Output the (x, y) coordinate of the center of the cell containing the given text.  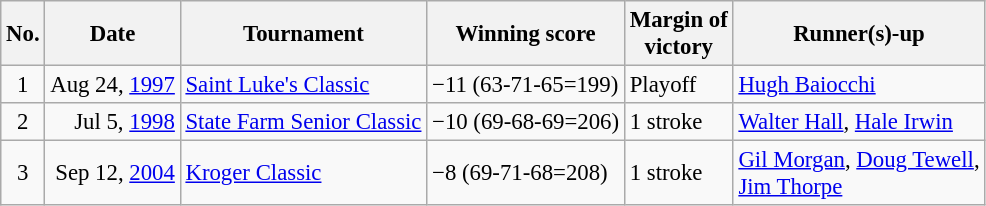
Gil Morgan, Doug Tewell, Jim Thorpe (859, 174)
No. (23, 34)
Date (112, 34)
−10 (69-68-69=206) (526, 122)
Saint Luke's Classic (304, 85)
Walter Hall, Hale Irwin (859, 122)
Hugh Baiocchi (859, 85)
Tournament (304, 34)
3 (23, 174)
−11 (63-71-65=199) (526, 85)
Kroger Classic (304, 174)
Sep 12, 2004 (112, 174)
Jul 5, 1998 (112, 122)
Margin ofvictory (678, 34)
2 (23, 122)
Playoff (678, 85)
Winning score (526, 34)
−8 (69-71-68=208) (526, 174)
Runner(s)-up (859, 34)
State Farm Senior Classic (304, 122)
Aug 24, 1997 (112, 85)
1 (23, 85)
